Detect which cell encompasses the target text, then output its [X, Y] center coordinate. 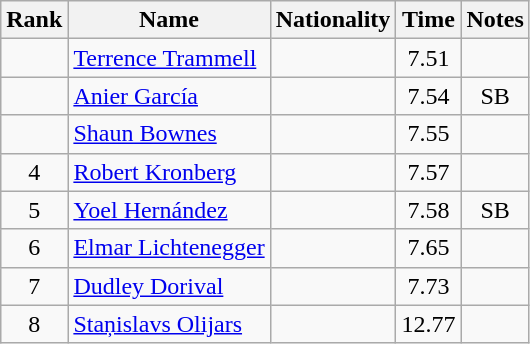
7.51 [428, 58]
7 [34, 286]
Nationality [333, 20]
8 [34, 324]
12.77 [428, 324]
Elmar Lichtenegger [169, 248]
Anier García [169, 96]
Terrence Trammell [169, 58]
Yoel Hernández [169, 210]
6 [34, 248]
7.57 [428, 172]
Dudley Dorival [169, 286]
7.65 [428, 248]
7.73 [428, 286]
5 [34, 210]
Shaun Bownes [169, 134]
7.55 [428, 134]
Staņislavs Olijars [169, 324]
Notes [495, 20]
7.58 [428, 210]
Name [169, 20]
7.54 [428, 96]
4 [34, 172]
Time [428, 20]
Rank [34, 20]
Robert Kronberg [169, 172]
